Search for the cell housing the specified text and yield its [X, Y] center coordinate. 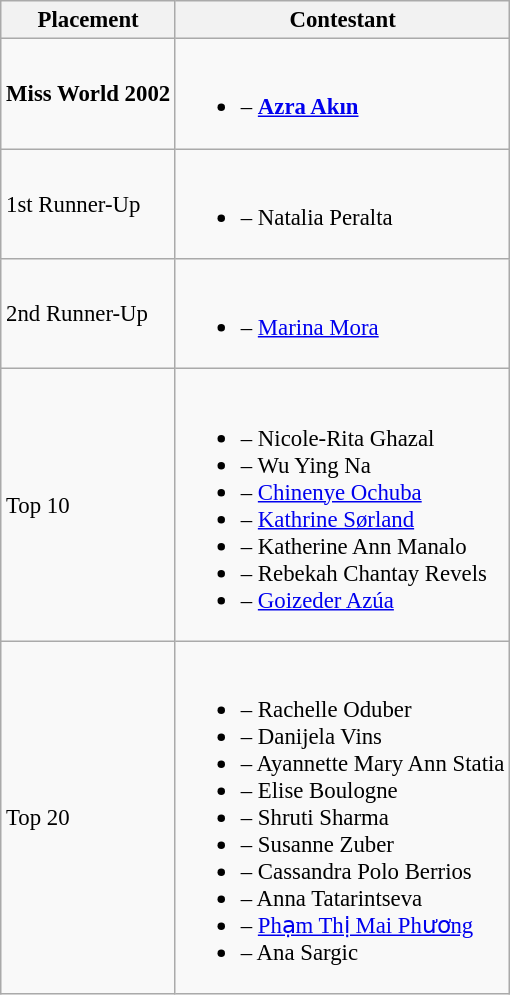
1st Runner-Up [88, 204]
Placement [88, 20]
Top 20 [88, 818]
Miss World 2002 [88, 94]
– Natalia Peralta [342, 204]
– Nicole-Rita Ghazal – Wu Ying Na – Chinenye Ochuba – Kathrine Sørland – Katherine Ann Manalo – Rebekah Chantay Revels – Goizeder Azúa [342, 505]
– Marina Mora [342, 314]
Top 10 [88, 505]
2nd Runner-Up [88, 314]
– Azra Akın [342, 94]
Contestant [342, 20]
